Output the [x, y] coordinate of the center of the cell containing the given text.  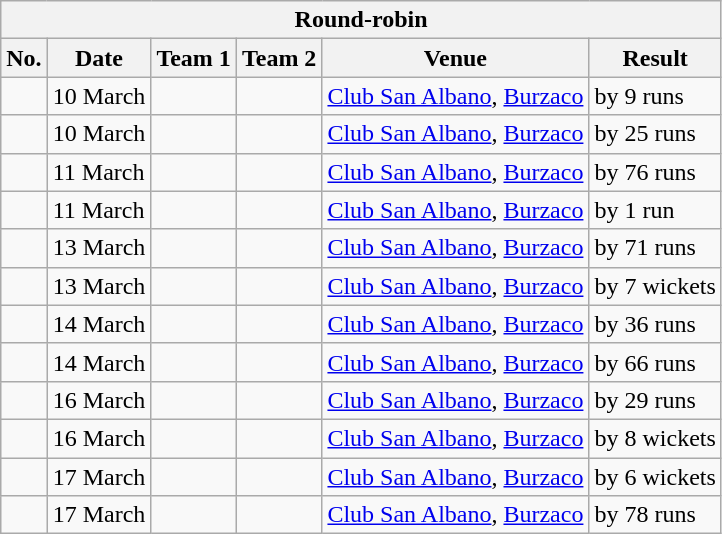
by 9 runs [655, 96]
by 66 runs [655, 362]
Result [655, 58]
by 76 runs [655, 172]
by 36 runs [655, 324]
by 29 runs [655, 400]
by 1 run [655, 210]
Venue [456, 58]
Team 1 [194, 58]
No. [24, 58]
Date [99, 58]
by 78 runs [655, 515]
Team 2 [279, 58]
by 6 wickets [655, 477]
by 71 runs [655, 248]
by 25 runs [655, 134]
by 8 wickets [655, 438]
Round-robin [362, 20]
by 7 wickets [655, 286]
